Find where the given text appears and provide that cell's center as [X, Y] coordinate. 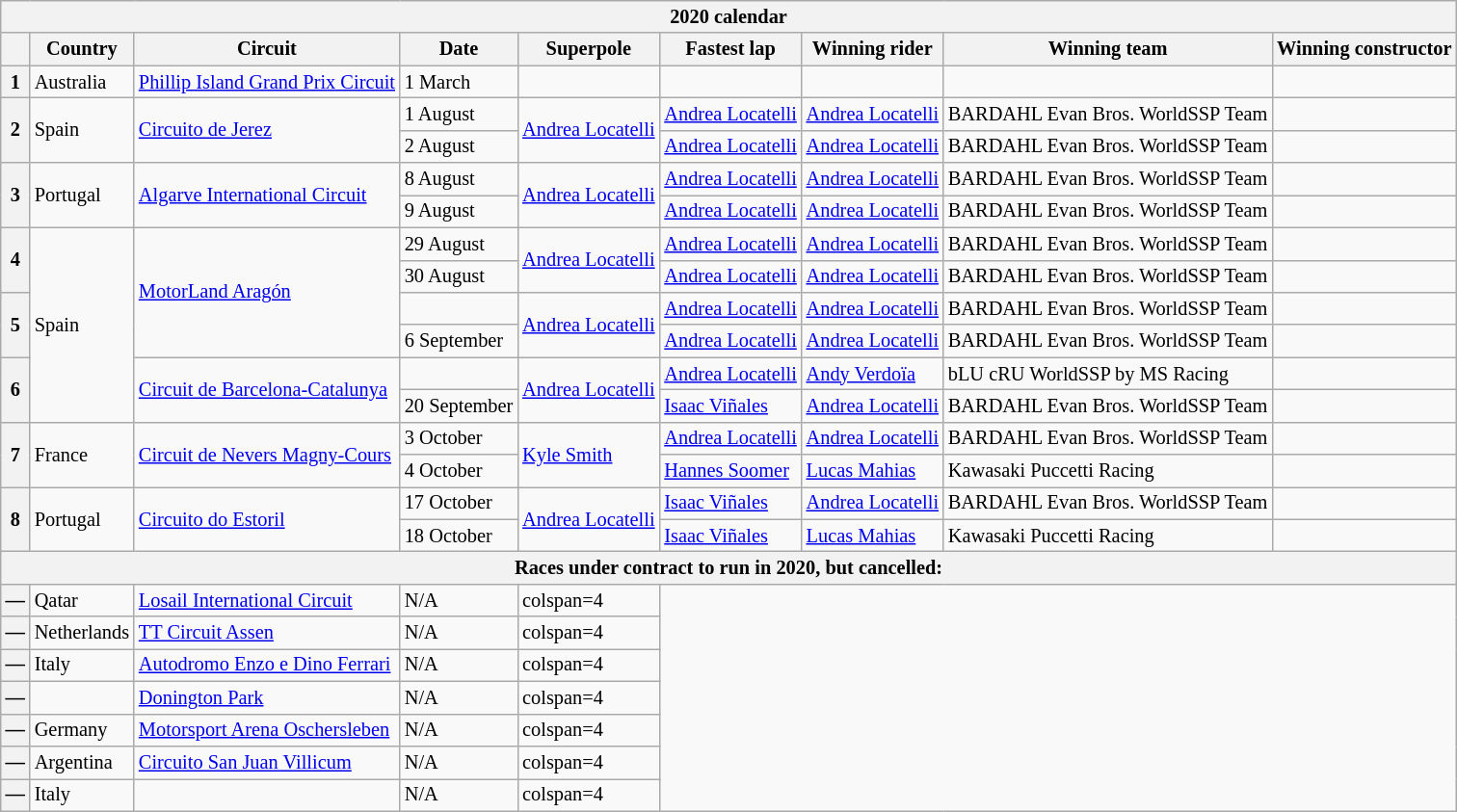
5 [15, 324]
Andy Verdoïa [873, 374]
Circuito de Jerez [267, 129]
18 October [459, 536]
Winning team [1108, 49]
Motorsport Arena Oschersleben [267, 730]
Qatar [82, 600]
Australia [82, 82]
Circuit [267, 49]
Phillip Island Grand Prix Circuit [267, 82]
4 [15, 260]
7 [15, 455]
Fastest lap [730, 49]
8 August [459, 179]
Races under contract to run in 2020, but cancelled: [728, 567]
1 [15, 82]
France [82, 455]
6 [15, 389]
4 October [459, 471]
20 September [459, 406]
Netherlands [82, 633]
30 August [459, 276]
2020 calendar [728, 16]
1 March [459, 82]
Argentina [82, 762]
MotorLand Aragón [267, 293]
Date [459, 49]
Hannes Soomer [730, 471]
bLU cRU WorldSSP by MS Racing [1108, 374]
17 October [459, 503]
Circuit de Nevers Magny-Cours [267, 455]
Autodromo Enzo e Dino Ferrari [267, 665]
Superpole [588, 49]
8 [15, 518]
Circuit de Barcelona-Catalunya [267, 389]
6 September [459, 341]
Algarve International Circuit [267, 195]
Germany [82, 730]
29 August [459, 244]
Circuito do Estoril [267, 518]
3 [15, 195]
2 August [459, 146]
Winning rider [873, 49]
9 August [459, 211]
1 August [459, 114]
Kyle Smith [588, 455]
3 October [459, 438]
TT Circuit Assen [267, 633]
Donington Park [267, 697]
2 [15, 129]
Circuito San Juan Villicum [267, 762]
Winning constructor [1364, 49]
Country [82, 49]
Losail International Circuit [267, 600]
